Return (x, y) of the center of cell containing provided text 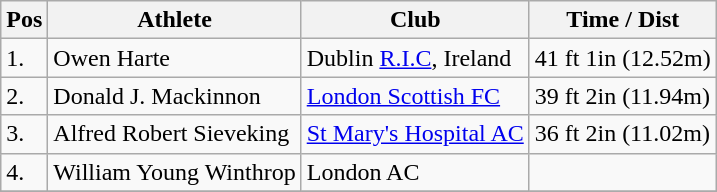
Dublin R.I.C, Ireland (415, 58)
Pos (24, 20)
1. (24, 58)
Donald J. Mackinnon (174, 96)
St Mary's Hospital AC (415, 134)
Time / Dist (622, 20)
London AC (415, 172)
39 ft 2in (11.94m) (622, 96)
41 ft 1in (12.52m) (622, 58)
3. (24, 134)
William Young Winthrop (174, 172)
Club (415, 20)
36 ft 2in (11.02m) (622, 134)
Athlete (174, 20)
2. (24, 96)
4. (24, 172)
Owen Harte (174, 58)
Alfred Robert Sieveking (174, 134)
London Scottish FC (415, 96)
